Locate the cell with the specified text and output its [X, Y] center coordinate. 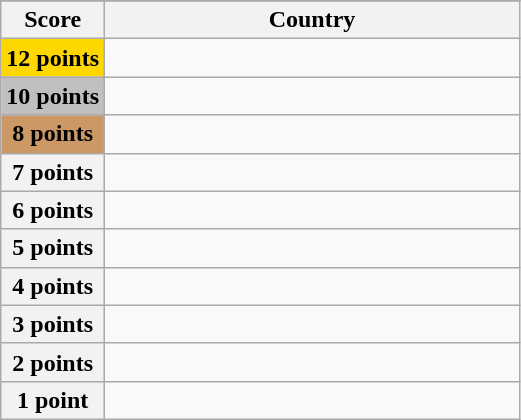
12 points [53, 58]
7 points [53, 172]
Country [312, 20]
3 points [53, 324]
4 points [53, 286]
8 points [53, 134]
6 points [53, 210]
Score [53, 20]
5 points [53, 248]
10 points [53, 96]
1 point [53, 400]
2 points [53, 362]
